Scan for the cell matching the given text and deliver its (x, y) coordinate at center. 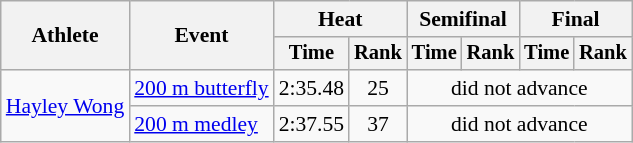
2:37.55 (312, 124)
Semifinal (463, 19)
Athlete (66, 36)
25 (378, 88)
200 m medley (201, 124)
200 m butterfly (201, 88)
Hayley Wong (66, 106)
37 (378, 124)
Event (201, 36)
Final (575, 19)
Heat (340, 19)
2:35.48 (312, 88)
